Extract the [X, Y] coordinate from the center of the cell holding the provided text.  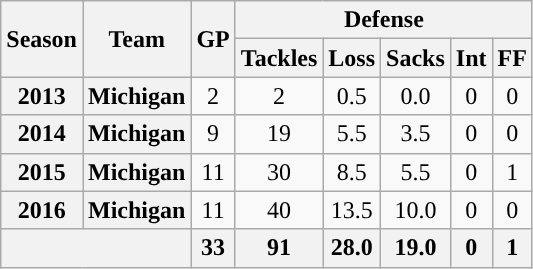
Loss [352, 58]
Sacks [416, 58]
FF [512, 58]
0.0 [416, 96]
2016 [42, 210]
Tackles [279, 58]
0.5 [352, 96]
2013 [42, 96]
Team [136, 39]
10.0 [416, 210]
9 [213, 134]
2014 [42, 134]
19.0 [416, 248]
Defense [384, 20]
8.5 [352, 172]
13.5 [352, 210]
3.5 [416, 134]
28.0 [352, 248]
GP [213, 39]
91 [279, 248]
33 [213, 248]
2015 [42, 172]
30 [279, 172]
40 [279, 210]
Season [42, 39]
19 [279, 134]
Int [471, 58]
